From the cell containing the given text, extract its center point as [x, y] coordinate. 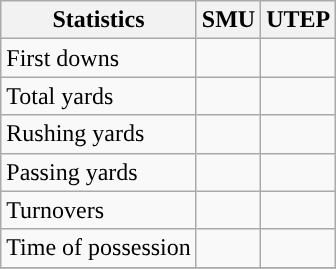
SMU [228, 20]
Time of possession [99, 248]
UTEP [298, 20]
Turnovers [99, 210]
Statistics [99, 20]
Rushing yards [99, 134]
Total yards [99, 96]
Passing yards [99, 172]
First downs [99, 58]
